For the text-containing cell, return its midpoint in (x, y) coordinate format. 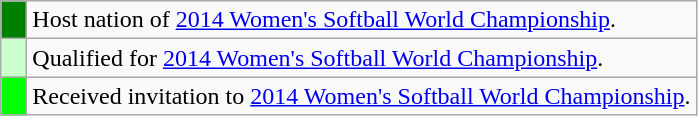
Received invitation to 2014 Women's Softball World Championship. (362, 96)
Qualified for 2014 Women's Softball World Championship. (362, 58)
Host nation of 2014 Women's Softball World Championship. (362, 20)
